Capture the cell that displays the provided text and extract its [x, y] central coordinate. 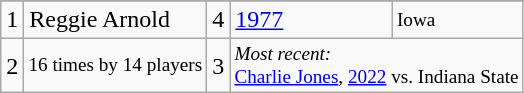
1977 [312, 20]
2 [12, 66]
Most recent:Charlie Jones, 2022 vs. Indiana State [376, 66]
3 [218, 66]
16 times by 14 players [116, 66]
Iowa [458, 20]
Reggie Arnold [116, 20]
4 [218, 20]
1 [12, 20]
